Scan for the cell matching the given text and deliver its (x, y) coordinate at center. 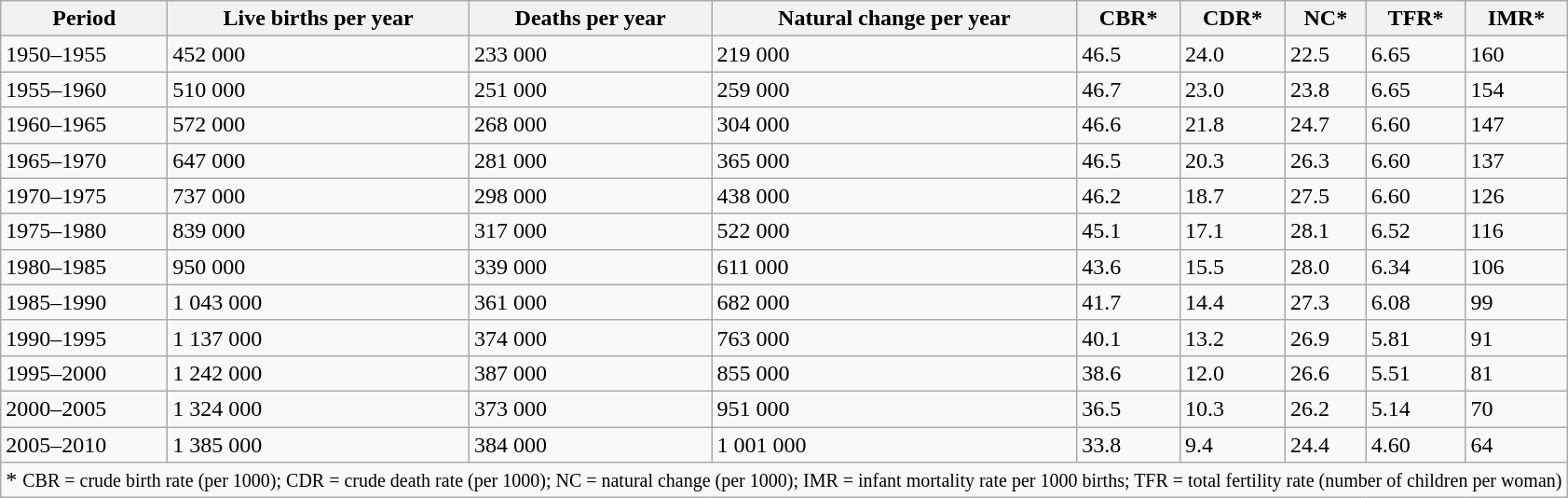
10.3 (1234, 408)
64 (1517, 445)
81 (1517, 373)
281 000 (590, 160)
1990–1995 (84, 338)
Deaths per year (590, 19)
18.7 (1234, 196)
438 000 (894, 196)
1 324 000 (319, 408)
522 000 (894, 231)
251 000 (590, 90)
IMR* (1517, 19)
5.81 (1416, 338)
951 000 (894, 408)
1975–1980 (84, 231)
21.8 (1234, 125)
304 000 (894, 125)
317 000 (590, 231)
23.0 (1234, 90)
116 (1517, 231)
855 000 (894, 373)
14.4 (1234, 302)
384 000 (590, 445)
147 (1517, 125)
1 242 000 (319, 373)
373 000 (590, 408)
6.08 (1416, 302)
6.52 (1416, 231)
298 000 (590, 196)
9.4 (1234, 445)
1 043 000 (319, 302)
Period (84, 19)
106 (1517, 267)
1 385 000 (319, 445)
26.2 (1325, 408)
259 000 (894, 90)
13.2 (1234, 338)
TFR* (1416, 19)
611 000 (894, 267)
763 000 (894, 338)
126 (1517, 196)
26.9 (1325, 338)
41.7 (1129, 302)
154 (1517, 90)
23.8 (1325, 90)
33.8 (1129, 445)
28.0 (1325, 267)
28.1 (1325, 231)
15.5 (1234, 267)
46.7 (1129, 90)
38.6 (1129, 373)
20.3 (1234, 160)
99 (1517, 302)
22.5 (1325, 54)
27.5 (1325, 196)
682 000 (894, 302)
26.3 (1325, 160)
1950–1955 (84, 54)
2000–2005 (84, 408)
24.7 (1325, 125)
1980–1985 (84, 267)
2005–2010 (84, 445)
43.6 (1129, 267)
6.34 (1416, 267)
5.51 (1416, 373)
12.0 (1234, 373)
737 000 (319, 196)
452 000 (319, 54)
1965–1970 (84, 160)
CDR* (1234, 19)
1985–1990 (84, 302)
24.0 (1234, 54)
374 000 (590, 338)
46.6 (1129, 125)
27.3 (1325, 302)
1955–1960 (84, 90)
233 000 (590, 54)
36.5 (1129, 408)
Natural change per year (894, 19)
365 000 (894, 160)
137 (1517, 160)
1960–1965 (84, 125)
5.14 (1416, 408)
45.1 (1129, 231)
NC* (1325, 19)
1970–1975 (84, 196)
219 000 (894, 54)
387 000 (590, 373)
160 (1517, 54)
24.4 (1325, 445)
1995–2000 (84, 373)
CBR* (1129, 19)
361 000 (590, 302)
70 (1517, 408)
26.6 (1325, 373)
510 000 (319, 90)
572 000 (319, 125)
Live births per year (319, 19)
91 (1517, 338)
40.1 (1129, 338)
17.1 (1234, 231)
839 000 (319, 231)
4.60 (1416, 445)
1 137 000 (319, 338)
268 000 (590, 125)
339 000 (590, 267)
647 000 (319, 160)
46.2 (1129, 196)
950 000 (319, 267)
1 001 000 (894, 445)
